Detect which cell encompasses the target text, then output its [x, y] center coordinate. 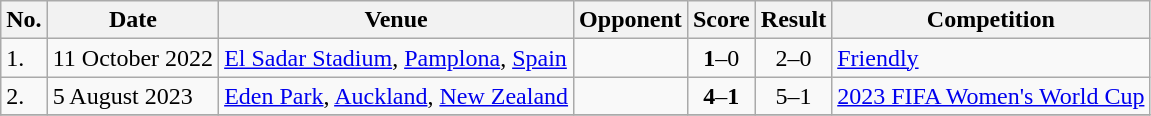
Eden Park, Auckland, New Zealand [396, 96]
Competition [991, 20]
Result [793, 20]
Friendly [991, 58]
11 October 2022 [132, 58]
Opponent [631, 20]
Date [132, 20]
El Sadar Stadium, Pamplona, Spain [396, 58]
2–0 [793, 58]
4–1 [721, 96]
5 August 2023 [132, 96]
Venue [396, 20]
No. [24, 20]
2. [24, 96]
2023 FIFA Women's World Cup [991, 96]
Score [721, 20]
1. [24, 58]
5–1 [793, 96]
1–0 [721, 58]
